Scan for the cell matching the given text and deliver its [x, y] coordinate at center. 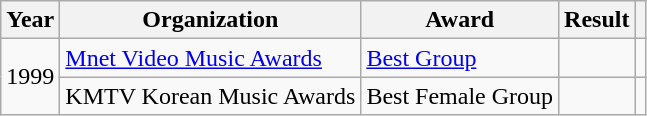
Best Group [460, 58]
Organization [210, 20]
Mnet Video Music Awards [210, 58]
Best Female Group [460, 96]
Year [30, 20]
Award [460, 20]
Result [597, 20]
1999 [30, 77]
KMTV Korean Music Awards [210, 96]
